Identify which cell holds the provided text, then report its (x, y) central coordinate. 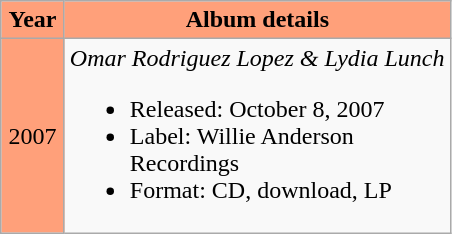
Omar Rodriguez Lopez & Lydia LunchReleased: October 8, 2007Label: Willie Anderson RecordingsFormat: CD, download, LP (257, 136)
Year (33, 20)
Album details (257, 20)
2007 (33, 136)
